For the text-containing cell, return its midpoint in [x, y] coordinate format. 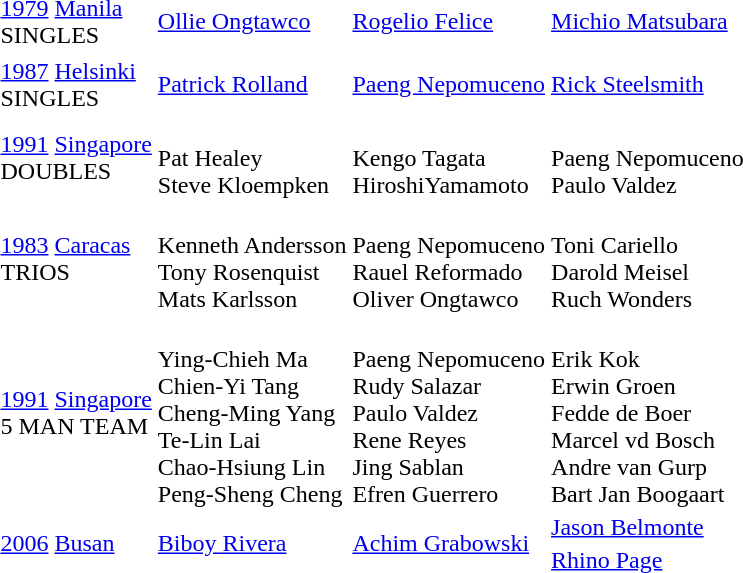
Patrick Rolland [252, 84]
Kengo TagataHiroshiYamamoto [449, 158]
Ying-Chieh MaChien-Yi TangCheng-Ming YangTe-Lin LaiChao-Hsiung LinPeng-Sheng Cheng [252, 413]
Paeng Nepomuceno Rudy Salazar Paulo Valdez Rene Reyes Jing Sablan Efren Guerrero [449, 413]
Pat HealeySteve Kloempken [252, 158]
Paeng Nepomuceno [449, 84]
Kenneth AnderssonTony RosenquistMats Karlsson [252, 258]
Paeng NepomucenoRauel ReformadoOliver Ongtawco [449, 258]
